From the cell containing the given text, extract its center point as [X, Y] coordinate. 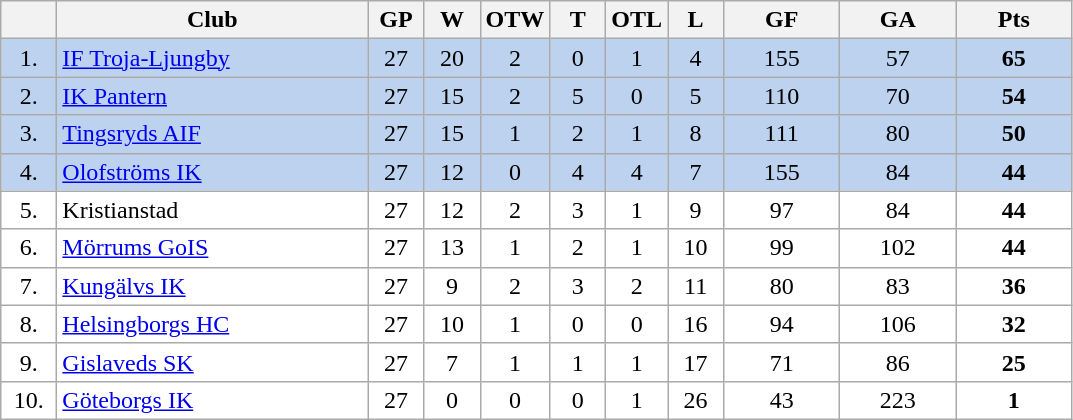
3. [29, 134]
T [578, 20]
Olofströms IK [212, 172]
70 [898, 96]
GA [898, 20]
OTL [637, 20]
43 [782, 400]
25 [1014, 362]
Pts [1014, 20]
106 [898, 324]
99 [782, 248]
65 [1014, 58]
Göteborgs IK [212, 400]
86 [898, 362]
10. [29, 400]
57 [898, 58]
5. [29, 210]
Mörrums GoIS [212, 248]
W [452, 20]
8 [696, 134]
32 [1014, 324]
97 [782, 210]
4. [29, 172]
GP [396, 20]
110 [782, 96]
Gislaveds SK [212, 362]
54 [1014, 96]
83 [898, 286]
6. [29, 248]
GF [782, 20]
102 [898, 248]
9. [29, 362]
26 [696, 400]
Kristianstad [212, 210]
16 [696, 324]
8. [29, 324]
IK Pantern [212, 96]
13 [452, 248]
IF Troja-Ljungby [212, 58]
Kungälvs IK [212, 286]
Tingsryds AIF [212, 134]
11 [696, 286]
223 [898, 400]
111 [782, 134]
20 [452, 58]
36 [1014, 286]
2. [29, 96]
7. [29, 286]
Helsingborgs HC [212, 324]
1. [29, 58]
L [696, 20]
Club [212, 20]
OTW [515, 20]
50 [1014, 134]
17 [696, 362]
71 [782, 362]
94 [782, 324]
